Locate the cell with the specified text and output its [x, y] center coordinate. 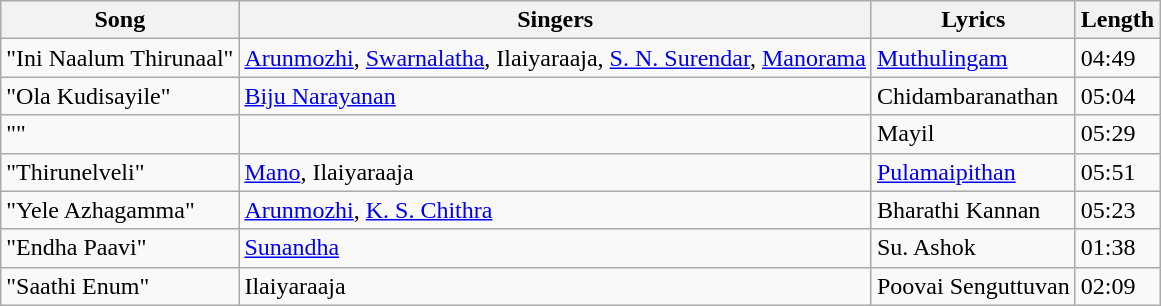
"Saathi Enum" [120, 286]
Mano, Ilaiyaraaja [556, 172]
"Thirunelveli" [120, 172]
05:29 [1117, 134]
01:38 [1117, 248]
Muthulingam [973, 58]
Length [1117, 20]
Pulamaipithan [973, 172]
Mayil [973, 134]
Singers [556, 20]
"Ini Naalum Thirunaal" [120, 58]
Ilaiyaraaja [556, 286]
02:09 [1117, 286]
05:23 [1117, 210]
Su. Ashok [973, 248]
Lyrics [973, 20]
"Yele Azhagamma" [120, 210]
"Endha Paavi" [120, 248]
04:49 [1117, 58]
Arunmozhi, K. S. Chithra [556, 210]
Chidambaranathan [973, 96]
05:04 [1117, 96]
Poovai Senguttuvan [973, 286]
Arunmozhi, Swarnalatha, Ilaiyaraaja, S. N. Surendar, Manorama [556, 58]
"Ola Kudisayile" [120, 96]
Song [120, 20]
Bharathi Kannan [973, 210]
Sunandha [556, 248]
Biju Narayanan [556, 96]
05:51 [1117, 172]
"" [120, 134]
